Capture the cell that displays the provided text and extract its [X, Y] central coordinate. 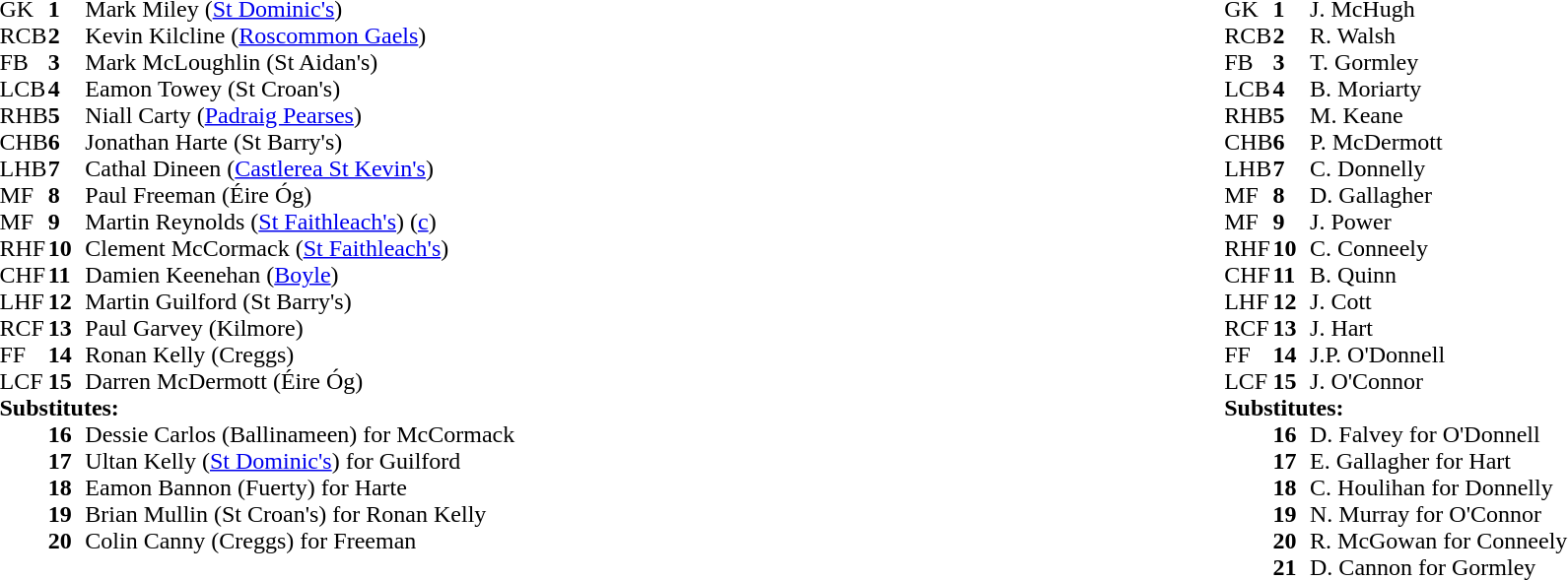
Colin Canny (Creggs) for Freeman [300, 542]
D. Gallagher [1439, 195]
P. McDermott [1439, 142]
Cathal Dineen (Castlerea St Kevin's) [300, 169]
R. McGowan for Conneely [1439, 542]
Eamon Towey (St Croan's) [300, 89]
B. Quinn [1439, 276]
Eamon Bannon (Fuerty) for Harte [300, 488]
B. Moriarty [1439, 89]
Niall Carty (Padraig Pearses) [300, 116]
Kevin Kilcline (Roscommon Gaels) [300, 35]
C. Donnelly [1439, 169]
Martin Guilford (St Barry's) [300, 301]
Martin Reynolds (St Faithleach's) (c) [300, 223]
C. Houlihan for Donnelly [1439, 488]
Damien Keenehan (Boyle) [300, 276]
Dessie Carlos (Ballinameen) for McCormack [300, 435]
J. Power [1439, 223]
21 [1292, 567]
J. Cott [1439, 301]
D. Cannon for Gormley [1439, 567]
E. Gallagher for Hart [1439, 461]
Ronan Kelly (Creggs) [300, 354]
Darren McDermott (Éire Óg) [300, 382]
J. Hart [1439, 329]
J. O'Connor [1439, 382]
Jonathan Harte (St Barry's) [300, 142]
J.P. O'Donnell [1439, 354]
M. Keane [1439, 116]
C. Conneely [1439, 248]
D. Falvey for O'Donnell [1439, 435]
T. Gormley [1439, 63]
Clement McCormack (St Faithleach's) [300, 248]
Paul Freeman (Éire Óg) [300, 195]
Paul Garvey (Kilmore) [300, 329]
N. Murray for O'Connor [1439, 514]
Ultan Kelly (St Dominic's) for Guilford [300, 461]
Brian Mullin (St Croan's) for Ronan Kelly [300, 514]
Mark McLoughlin (St Aidan's) [300, 63]
R. Walsh [1439, 35]
